For the text-containing cell, return its midpoint in (x, y) coordinate format. 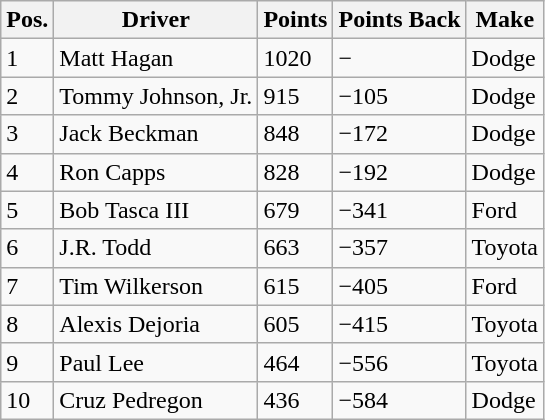
−405 (400, 286)
7 (28, 286)
Alexis Dejoria (156, 324)
9 (28, 362)
Cruz Pedregon (156, 400)
−357 (400, 248)
−415 (400, 324)
Driver (156, 20)
6 (28, 248)
Paul Lee (156, 362)
J.R. Todd (156, 248)
Ron Capps (156, 172)
4 (28, 172)
464 (296, 362)
1020 (296, 58)
2 (28, 96)
679 (296, 210)
Tommy Johnson, Jr. (156, 96)
663 (296, 248)
615 (296, 286)
−172 (400, 134)
− (400, 58)
5 (28, 210)
3 (28, 134)
−341 (400, 210)
−584 (400, 400)
Jack Beckman (156, 134)
Bob Tasca III (156, 210)
−105 (400, 96)
Pos. (28, 20)
Points Back (400, 20)
1 (28, 58)
915 (296, 96)
10 (28, 400)
−192 (400, 172)
Points (296, 20)
828 (296, 172)
848 (296, 134)
Matt Hagan (156, 58)
Tim Wilkerson (156, 286)
8 (28, 324)
605 (296, 324)
−556 (400, 362)
Make (504, 20)
436 (296, 400)
